Capture the cell that displays the provided text and extract its [X, Y] central coordinate. 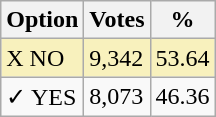
Option [42, 20]
% [182, 20]
46.36 [182, 97]
53.64 [182, 58]
X NO [42, 58]
Votes [117, 20]
✓ YES [42, 97]
9,342 [117, 58]
8,073 [117, 97]
